Find where the given text appears and provide that cell's center as (x, y) coordinate. 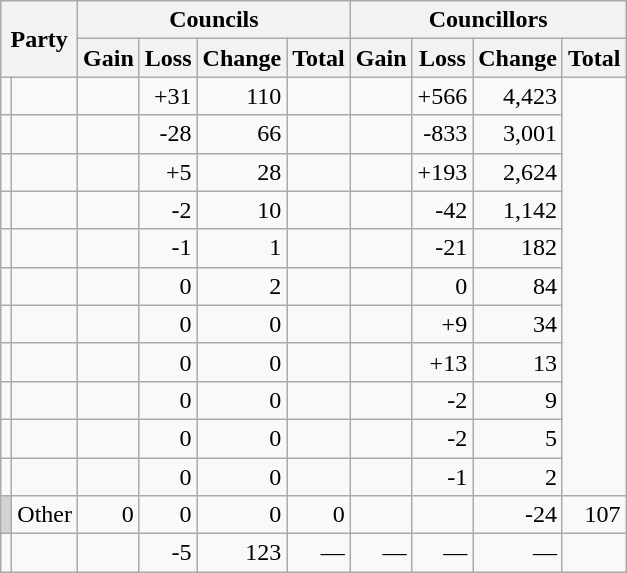
84 (518, 286)
2,624 (518, 172)
3,001 (518, 134)
-833 (442, 134)
+9 (442, 324)
4,423 (518, 96)
5 (518, 438)
123 (242, 553)
Councillors (488, 20)
Party (40, 39)
13 (518, 362)
-5 (168, 553)
+5 (168, 172)
-28 (168, 134)
1 (242, 248)
Other (45, 515)
+566 (442, 96)
107 (594, 515)
+13 (442, 362)
66 (242, 134)
+193 (442, 172)
9 (518, 400)
-42 (442, 210)
-21 (442, 248)
182 (518, 248)
28 (242, 172)
110 (242, 96)
+31 (168, 96)
34 (518, 324)
1,142 (518, 210)
10 (242, 210)
-24 (518, 515)
Councils (214, 20)
